Provide the (x, y) coordinate of the cell's center where the given text is located.  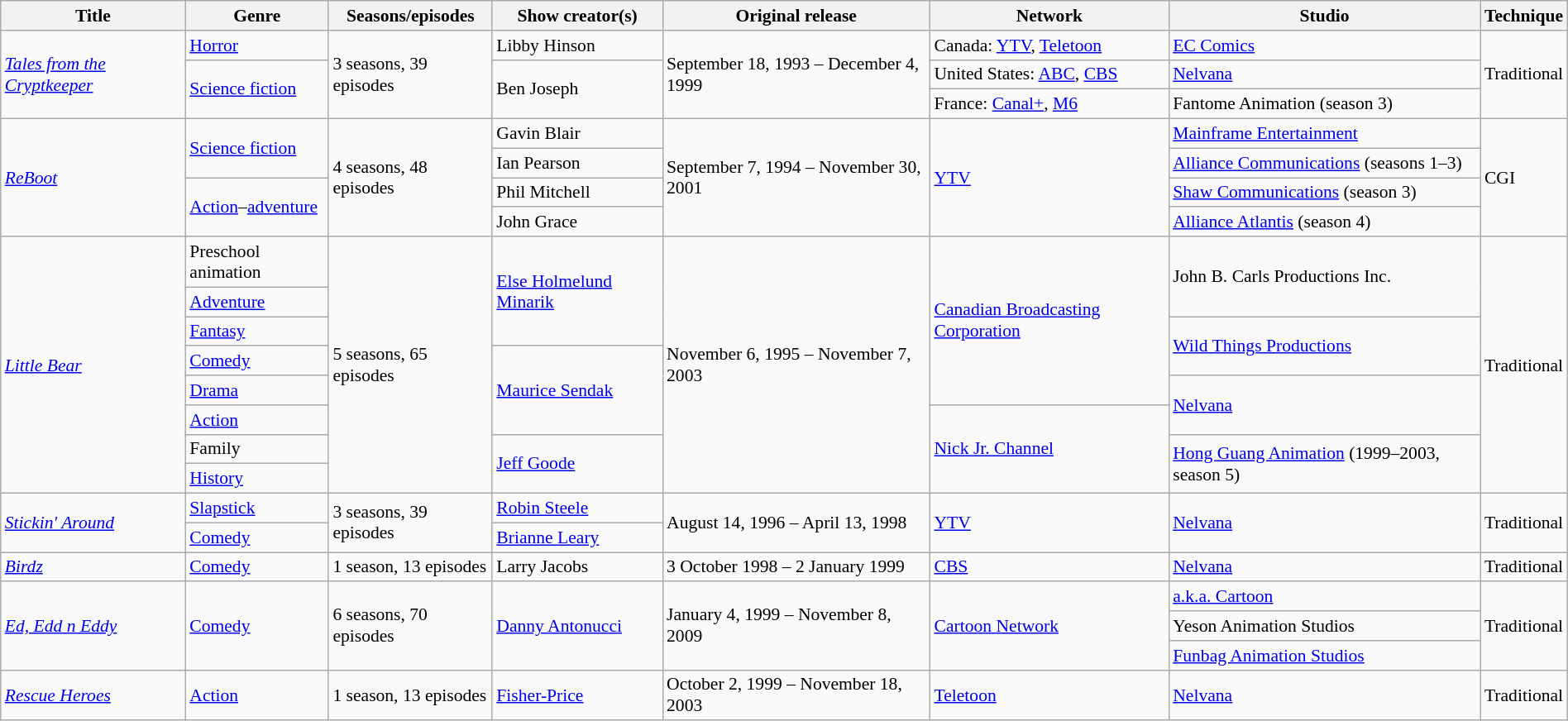
Jeff Goode (577, 463)
Network (1049, 16)
Nick Jr. Channel (1049, 450)
History (256, 479)
Show creator(s) (577, 16)
Genre (256, 16)
September 18, 1993 – December 4, 1999 (796, 74)
September 7, 1994 – November 30, 2001 (796, 178)
November 6, 1995 – November 7, 2003 (796, 365)
Funbag Animation Studios (1325, 656)
6 seasons, 70 episodes (410, 627)
Gavin Blair (577, 134)
Else Holmelund Minarik (577, 291)
Teletoon (1049, 695)
Little Bear (93, 365)
Libby Hinson (577, 45)
Drama (256, 390)
Maurice Sendak (577, 390)
John B. Carls Productions Inc. (1325, 276)
Birdz (93, 567)
4 seasons, 48 episodes (410, 178)
Seasons/episodes (410, 16)
Shaw Communications (season 3) (1325, 193)
Wild Things Productions (1325, 346)
a.k.a. Cartoon (1325, 597)
Rescue Heroes (93, 695)
Phil Mitchell (577, 193)
Alliance Communications (seasons 1–3) (1325, 163)
October 2, 1999 – November 18, 2003 (796, 695)
Ben Joseph (577, 89)
France: Canal+, M6 (1049, 104)
United States: ABC, CBS (1049, 74)
Adventure (256, 302)
Ed, Edd n Eddy (93, 627)
5 seasons, 65 episodes (410, 365)
Cartoon Network (1049, 627)
Family (256, 449)
Fantasy (256, 332)
CBS (1049, 567)
Danny Antonucci (577, 627)
Yeson Animation Studios (1325, 626)
January 4, 1999 – November 8, 2009 (796, 627)
Preschool animation (256, 261)
ReBoot (93, 178)
Brianne Leary (577, 537)
Hong Guang Animation (1999–2003, season 5) (1325, 463)
Horror (256, 45)
Larry Jacobs (577, 567)
Mainframe Entertainment (1325, 134)
EC Comics (1325, 45)
Original release (796, 16)
Tales from the Cryptkeeper (93, 74)
Fisher-Price (577, 695)
Technique (1523, 16)
Canadian Broadcasting Corporation (1049, 321)
Fantome Animation (season 3) (1325, 104)
Alliance Atlantis (season 4) (1325, 222)
Ian Pearson (577, 163)
August 14, 1996 – April 13, 1998 (796, 523)
Title (93, 16)
Canada: YTV, Teletoon (1049, 45)
Stickin' Around (93, 523)
Action–adventure (256, 207)
John Grace (577, 222)
Studio (1325, 16)
CGI (1523, 178)
Robin Steele (577, 509)
3 October 1998 – 2 January 1999 (796, 567)
Slapstick (256, 509)
